Locate the cell with the specified text and output its (X, Y) center coordinate. 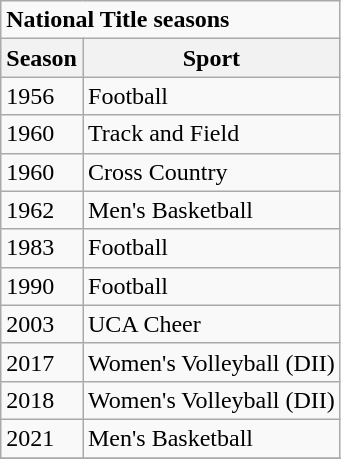
National Title seasons (171, 20)
2021 (42, 438)
Cross Country (211, 172)
1956 (42, 96)
1990 (42, 286)
2003 (42, 324)
Sport (211, 58)
1962 (42, 210)
1983 (42, 248)
2017 (42, 362)
2018 (42, 400)
UCA Cheer (211, 324)
Track and Field (211, 134)
Season (42, 58)
